Output the (X, Y) coordinate of the center of the cell containing the given text.  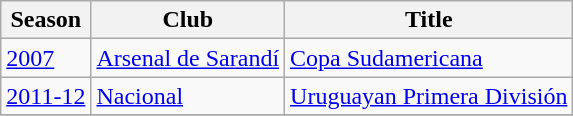
Nacional (188, 96)
2007 (46, 58)
2011-12 (46, 96)
Arsenal de Sarandí (188, 58)
Title (429, 20)
Club (188, 20)
Season (46, 20)
Copa Sudamericana (429, 58)
Uruguayan Primera División (429, 96)
